Identify which cell holds the provided text, then report its [x, y] central coordinate. 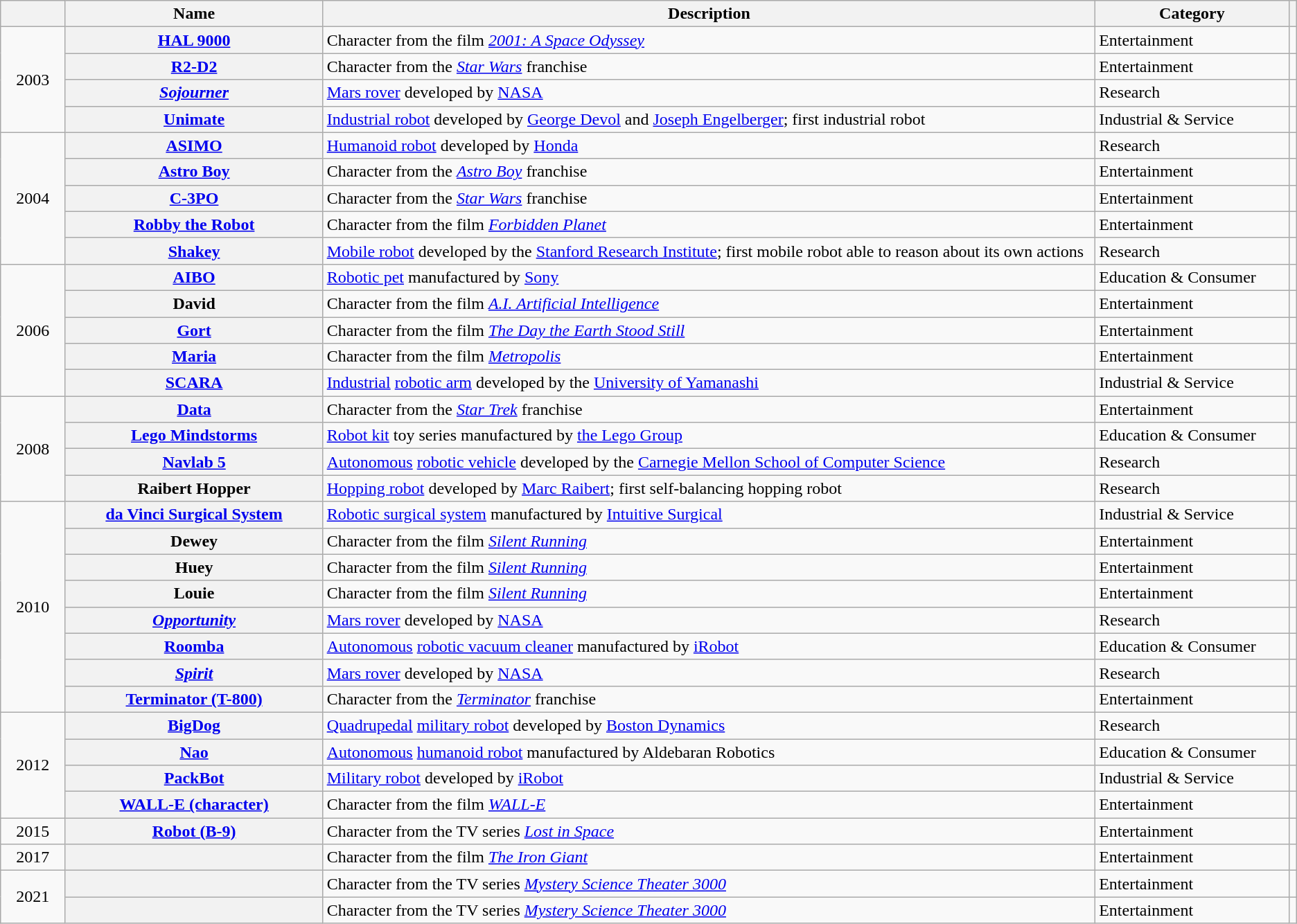
Raibert Hopper [194, 488]
David [194, 303]
Industrial robot developed by George Devol and Joseph Engelberger; first industrial robot [709, 119]
Maria [194, 357]
Hopping robot developed by Marc Raibert; first self-balancing hopping robot [709, 488]
2021 [33, 897]
2006 [33, 330]
Quadrupedal military robot developed by Boston Dynamics [709, 725]
Autonomous robotic vacuum cleaner manufactured by iRobot [709, 646]
Character from the film 2001: A Space Odyssey [709, 40]
SCARA [194, 383]
Robotic pet manufactured by Sony [709, 277]
Autonomous humanoid robot manufactured by Aldebaran Robotics [709, 752]
Character from the Star Trek franchise [709, 409]
Opportunity [194, 620]
Character from the film WALL-E [709, 805]
Sojourner [194, 93]
2003 [33, 80]
Name [194, 14]
Category [1192, 14]
Unimate [194, 119]
HAL 9000 [194, 40]
Terminator (T-800) [194, 699]
Autonomous robotic vehicle developed by the Carnegie Mellon School of Computer Science [709, 462]
Industrial robotic arm developed by the University of Yamanashi [709, 383]
Dewey [194, 541]
ASIMO [194, 145]
Character from the film The Day the Earth Stood Still [709, 330]
Humanoid robot developed by Honda [709, 145]
2008 [33, 449]
Character from the Astro Boy franchise [709, 172]
Character from the Terminator franchise [709, 699]
Mobile robot developed by the Stanford Research Institute; first mobile robot able to reason about its own actions [709, 251]
Lego Mindstorms [194, 436]
Shakey [194, 251]
Robot (B-9) [194, 831]
Gort [194, 330]
Navlab 5 [194, 462]
Data [194, 409]
Character from the film A.I. Artificial Intelligence [709, 303]
Description [709, 14]
Character from the film Forbidden Planet [709, 224]
Character from the TV series Lost in Space [709, 831]
R2-D2 [194, 66]
BigDog [194, 725]
da Vinci Surgical System [194, 515]
2015 [33, 831]
Robotic surgical system manufactured by Intuitive Surgical [709, 515]
2010 [33, 607]
Louie [194, 594]
Roomba [194, 646]
Spirit [194, 673]
WALL-E (character) [194, 805]
C-3PO [194, 198]
Military robot developed by iRobot [709, 779]
Robby the Robot [194, 224]
AIBO [194, 277]
2012 [33, 765]
Astro Boy [194, 172]
Character from the film The Iron Giant [709, 858]
Huey [194, 567]
Robot kit toy series manufactured by the Lego Group [709, 436]
PackBot [194, 779]
Nao [194, 752]
Character from the film Metropolis [709, 357]
2004 [33, 198]
2017 [33, 858]
